Capture the cell that displays the provided text and extract its [x, y] central coordinate. 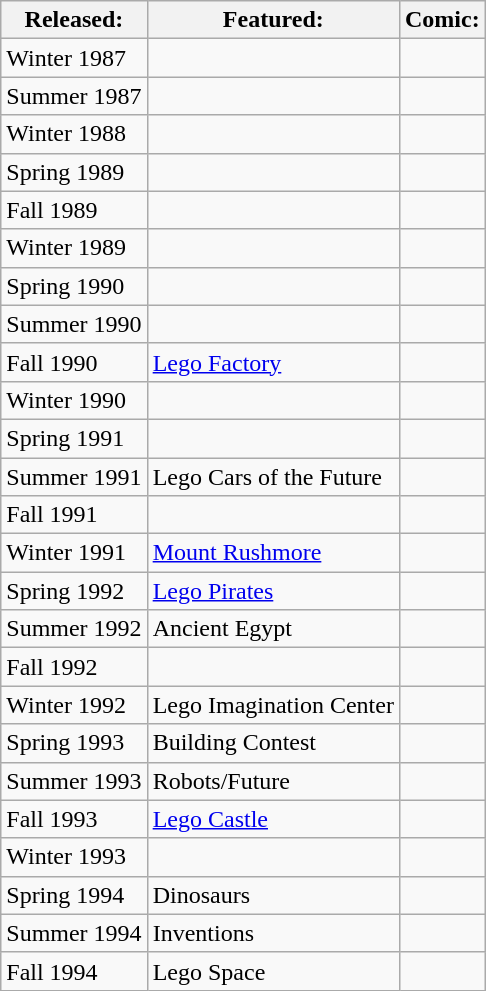
Summer 1992 [74, 629]
Fall 1994 [74, 971]
Spring 1991 [74, 438]
Fall 1989 [74, 210]
Robots/Future [273, 781]
Released: [74, 20]
Winter 1989 [74, 248]
Fall 1992 [74, 667]
Fall 1991 [74, 515]
Winter 1991 [74, 553]
Fall 1990 [74, 362]
Spring 1994 [74, 895]
Winter 1990 [74, 400]
Lego Space [273, 971]
Summer 1987 [74, 96]
Comic: [442, 20]
Featured: [273, 20]
Summer 1994 [74, 933]
Lego Factory [273, 362]
Winter 1988 [74, 134]
Summer 1993 [74, 781]
Spring 1989 [74, 172]
Summer 1990 [74, 324]
Mount Rushmore [273, 553]
Winter 1993 [74, 857]
Winter 1992 [74, 705]
Lego Pirates [273, 591]
Ancient Egypt [273, 629]
Spring 1992 [74, 591]
Spring 1990 [74, 286]
Building Contest [273, 743]
Lego Cars of the Future [273, 477]
Spring 1993 [74, 743]
Dinosaurs [273, 895]
Summer 1991 [74, 477]
Fall 1993 [74, 819]
Lego Imagination Center [273, 705]
Inventions [273, 933]
Lego Castle [273, 819]
Winter 1987 [74, 58]
